Identify which cell holds the provided text, then report its [x, y] central coordinate. 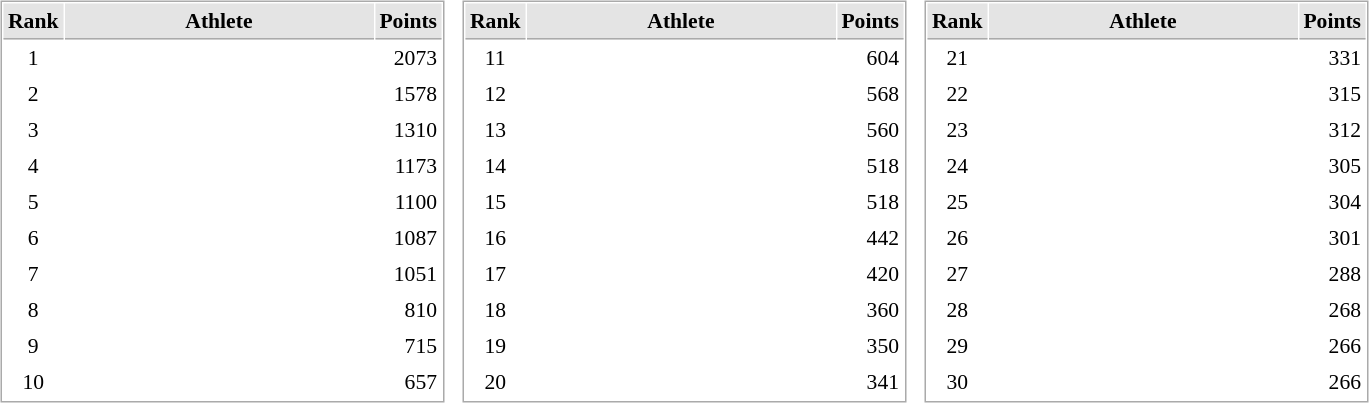
442 [870, 238]
715 [408, 346]
657 [408, 382]
560 [870, 130]
341 [870, 382]
360 [870, 310]
28 [958, 310]
331 [1332, 58]
14 [496, 166]
27 [958, 274]
6 [34, 238]
23 [958, 130]
30 [958, 382]
288 [1332, 274]
810 [408, 310]
24 [958, 166]
25 [958, 202]
5 [34, 202]
19 [496, 346]
26 [958, 238]
3 [34, 130]
18 [496, 310]
568 [870, 94]
268 [1332, 310]
315 [1332, 94]
17 [496, 274]
1100 [408, 202]
16 [496, 238]
21 [958, 58]
4 [34, 166]
9 [34, 346]
8 [34, 310]
29 [958, 346]
13 [496, 130]
2073 [408, 58]
312 [1332, 130]
1087 [408, 238]
1310 [408, 130]
1578 [408, 94]
1173 [408, 166]
10 [34, 382]
22 [958, 94]
305 [1332, 166]
1051 [408, 274]
301 [1332, 238]
12 [496, 94]
420 [870, 274]
7 [34, 274]
15 [496, 202]
604 [870, 58]
20 [496, 382]
304 [1332, 202]
11 [496, 58]
350 [870, 346]
1 [34, 58]
2 [34, 94]
